Provide the [X, Y] coordinate of the cell's center where the given text is located.  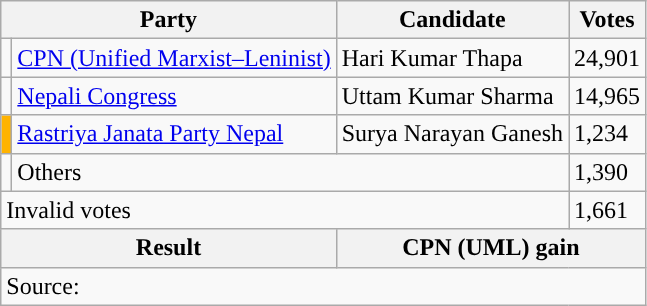
Hari Kumar Thapa [452, 58]
24,901 [606, 58]
Invalid votes [285, 210]
Result [168, 248]
14,965 [606, 96]
1,661 [606, 210]
Rastriya Janata Party Nepal [174, 134]
Uttam Kumar Sharma [452, 96]
CPN (Unified Marxist–Leninist) [174, 58]
1,234 [606, 134]
1,390 [606, 172]
Votes [606, 20]
Source: [324, 286]
CPN (UML) gain [490, 248]
Surya Narayan Ganesh [452, 134]
Candidate [452, 20]
Others [290, 172]
Party [168, 20]
Nepali Congress [174, 96]
